From the cell containing the given text, extract its center point as [X, Y] coordinate. 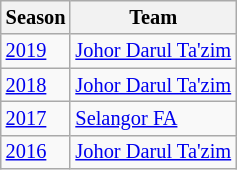
2019 [36, 51]
2018 [36, 85]
Selangor FA [153, 118]
Team [153, 17]
2016 [36, 152]
2017 [36, 118]
Season [36, 17]
